Output the [X, Y] coordinate of the center of the cell containing the given text.  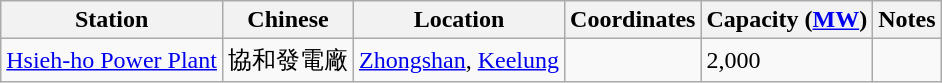
Location [460, 20]
Notes [907, 20]
Capacity (MW) [787, 20]
Station [112, 20]
Chinese [288, 20]
Coordinates [633, 20]
協和發電廠 [288, 60]
Hsieh-ho Power Plant [112, 60]
2,000 [787, 60]
Zhongshan, Keelung [460, 60]
